Output the [X, Y] coordinate of the center of the cell containing the given text.  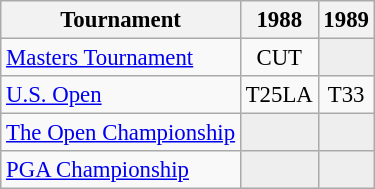
The Open Championship [121, 133]
Masters Tournament [121, 58]
Tournament [121, 20]
T25LA [279, 95]
1988 [279, 20]
T33 [346, 95]
CUT [279, 58]
U.S. Open [121, 95]
1989 [346, 20]
PGA Championship [121, 170]
